Identify which cell holds the provided text, then report its [X, Y] central coordinate. 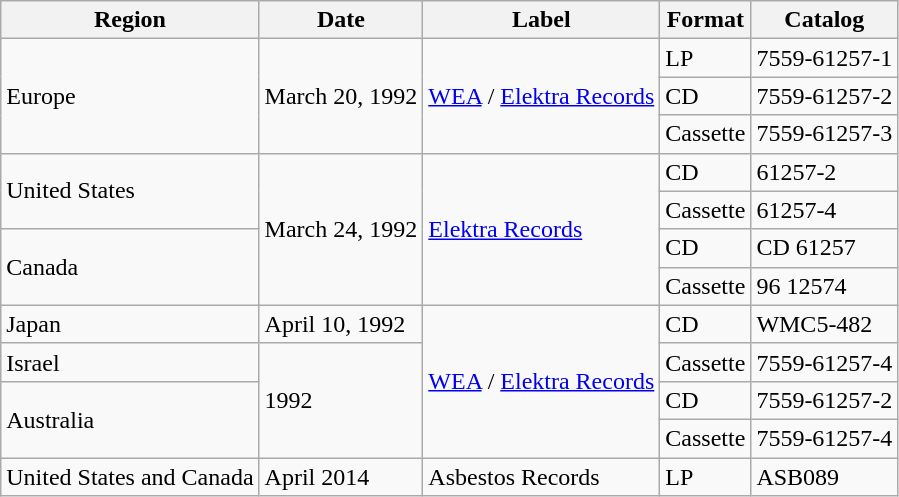
7559-61257-3 [824, 134]
1992 [341, 400]
United States [130, 191]
61257-4 [824, 210]
7559-61257-1 [824, 58]
ASB089 [824, 477]
Asbestos Records [542, 477]
United States and Canada [130, 477]
Region [130, 20]
April 2014 [341, 477]
Date [341, 20]
CD 61257 [824, 248]
Elektra Records [542, 229]
Canada [130, 267]
March 20, 1992 [341, 96]
Label [542, 20]
March 24, 1992 [341, 229]
April 10, 1992 [341, 324]
Catalog [824, 20]
Europe [130, 96]
Israel [130, 362]
Japan [130, 324]
Australia [130, 419]
WMC5-482 [824, 324]
Format [706, 20]
61257-2 [824, 172]
96 12574 [824, 286]
